Detect which cell encompasses the target text, then output its (x, y) center coordinate. 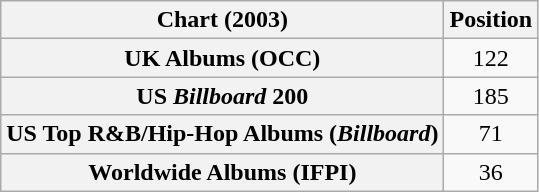
122 (491, 58)
71 (491, 134)
36 (491, 172)
Position (491, 20)
UK Albums (OCC) (222, 58)
US Billboard 200 (222, 96)
Worldwide Albums (IFPI) (222, 172)
US Top R&B/Hip-Hop Albums (Billboard) (222, 134)
Chart (2003) (222, 20)
185 (491, 96)
